Output the [X, Y] coordinate of the center of the cell containing the given text.  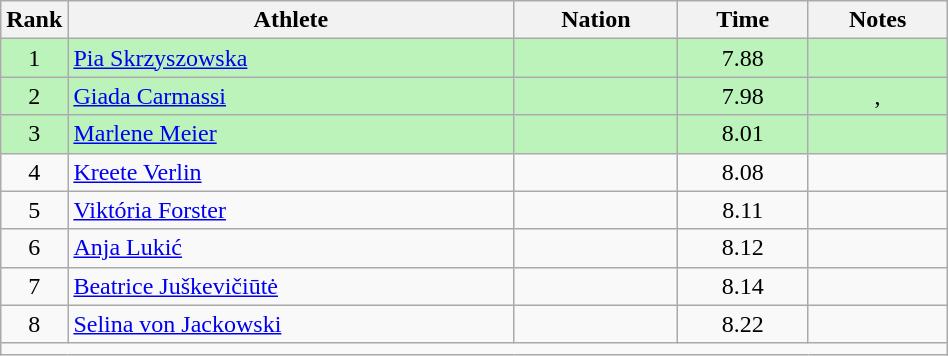
8 [34, 324]
Beatrice Juškevičiūtė [291, 286]
7.98 [743, 96]
Pia Skrzyszowska [291, 58]
8.12 [743, 248]
7 [34, 286]
Giada Carmassi [291, 96]
8.01 [743, 134]
Athlete [291, 20]
Nation [596, 20]
6 [34, 248]
, [878, 96]
8.14 [743, 286]
Selina von Jackowski [291, 324]
8.08 [743, 172]
8.22 [743, 324]
Viktória Forster [291, 210]
1 [34, 58]
4 [34, 172]
Kreete Verlin [291, 172]
2 [34, 96]
Time [743, 20]
7.88 [743, 58]
8.11 [743, 210]
5 [34, 210]
Rank [34, 20]
Notes [878, 20]
3 [34, 134]
Marlene Meier [291, 134]
Anja Lukić [291, 248]
